Capture the cell that displays the provided text and extract its [x, y] central coordinate. 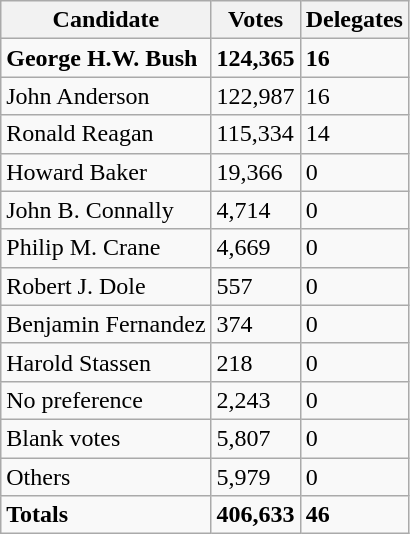
19,366 [256, 172]
122,987 [256, 96]
4,669 [256, 248]
Benjamin Fernandez [106, 324]
557 [256, 286]
4,714 [256, 210]
George H.W. Bush [106, 58]
218 [256, 362]
374 [256, 324]
406,633 [256, 515]
Votes [256, 20]
Philip M. Crane [106, 248]
Blank votes [106, 438]
Howard Baker [106, 172]
John B. Connally [106, 210]
Harold Stassen [106, 362]
2,243 [256, 400]
Robert J. Dole [106, 286]
46 [354, 515]
14 [354, 134]
Delegates [354, 20]
5,979 [256, 477]
Others [106, 477]
124,365 [256, 58]
John Anderson [106, 96]
Candidate [106, 20]
Totals [106, 515]
Ronald Reagan [106, 134]
115,334 [256, 134]
5,807 [256, 438]
No preference [106, 400]
